Find where the given text appears and provide that cell's center as [X, Y] coordinate. 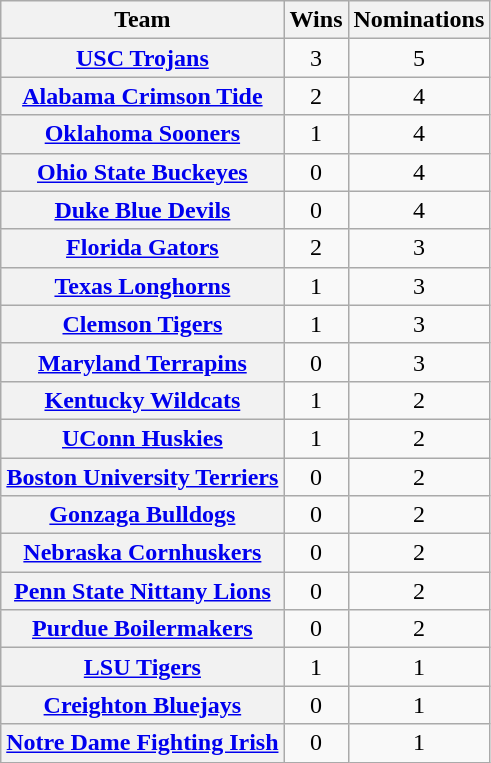
Creighton Bluejays [142, 705]
Kentucky Wildcats [142, 400]
Penn State Nittany Lions [142, 591]
Maryland Terrapins [142, 362]
Purdue Boilermakers [142, 629]
Wins [316, 20]
Alabama Crimson Tide [142, 96]
5 [419, 58]
Boston University Terriers [142, 477]
Oklahoma Sooners [142, 134]
Nebraska Cornhuskers [142, 553]
Clemson Tigers [142, 324]
Duke Blue Devils [142, 210]
Nominations [419, 20]
LSU Tigers [142, 667]
Ohio State Buckeyes [142, 172]
Team [142, 20]
USC Trojans [142, 58]
UConn Huskies [142, 438]
Notre Dame Fighting Irish [142, 743]
Gonzaga Bulldogs [142, 515]
Texas Longhorns [142, 286]
Florida Gators [142, 248]
